Return [x, y] of the center of cell containing provided text 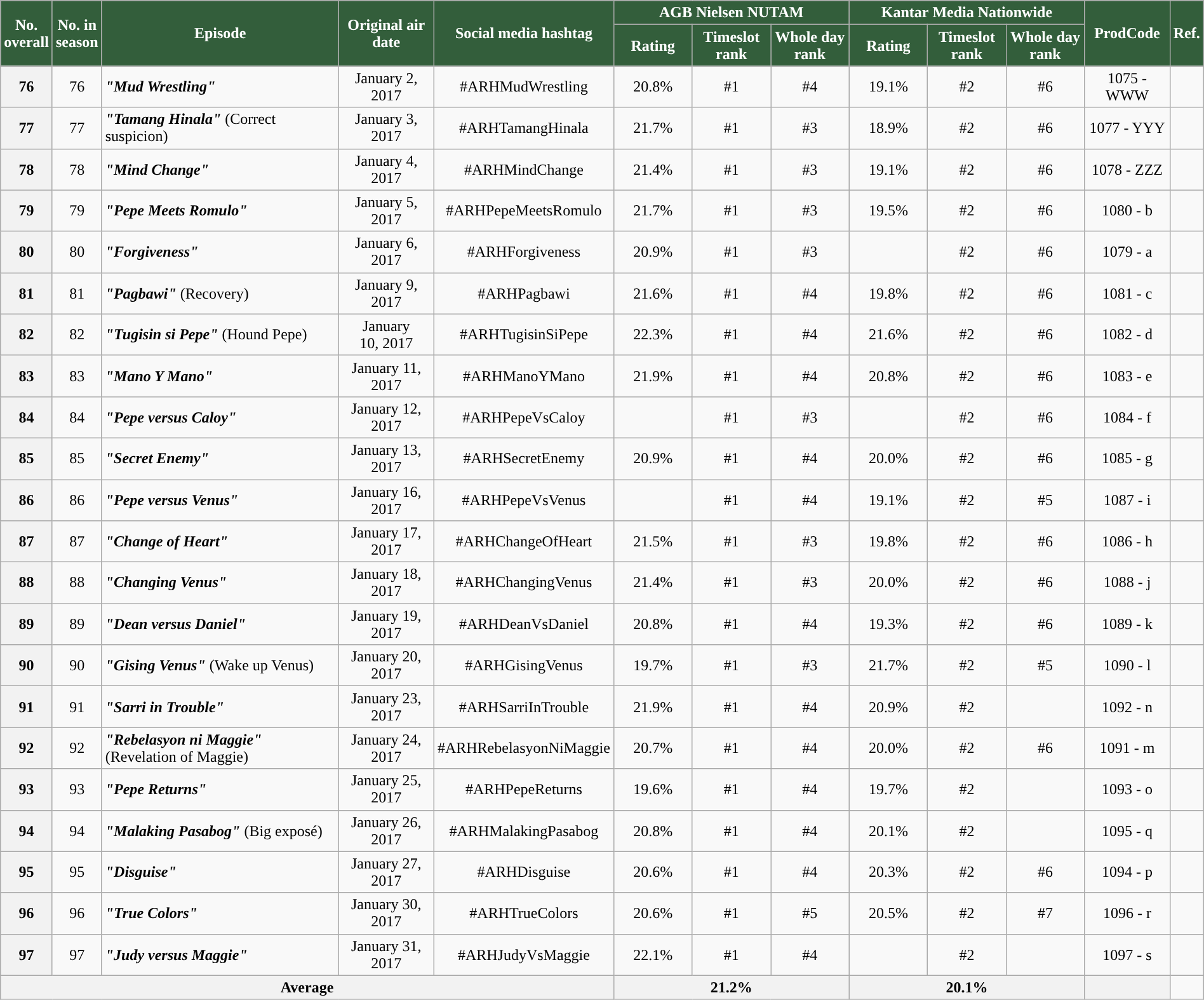
1082 - d [1127, 334]
January 9, 2017 [386, 294]
January 2, 2017 [386, 86]
January 19, 2017 [386, 624]
January 6, 2017 [386, 252]
January 13, 2017 [386, 459]
20.3% [888, 872]
#ARHDisguise [523, 872]
1095 - q [1127, 831]
18.9% [888, 128]
"Mano Y Mano" [220, 376]
"Pepe Meets Romulo" [220, 211]
#ARHChangingVenus [523, 583]
1084 - f [1127, 417]
19.3% [888, 624]
1086 - h [1127, 541]
21.2% [732, 987]
1079 - a [1127, 252]
#ARHMudWrestling [523, 86]
22.3% [653, 334]
January 10, 2017 [386, 334]
January 12, 2017 [386, 417]
"Forgiveness" [220, 252]
"Judy versus Maggie" [220, 954]
#ARHJudyVsMaggie [523, 954]
"Rebelasyon ni Maggie" (Revelation of Maggie) [220, 748]
Kantar Media Nationwide [967, 13]
#ARHSarriInTrouble [523, 706]
19.5% [888, 211]
22.1% [653, 954]
#ARHMindChange [523, 169]
No. inseason [77, 33]
"Pepe versus Caloy" [220, 417]
1091 - m [1127, 748]
Ref. [1186, 33]
January 30, 2017 [386, 914]
#ARHRebelasyonNiMaggie [523, 748]
January 18, 2017 [386, 583]
#ARHSecretEnemy [523, 459]
Episode [220, 33]
"Pepe Returns" [220, 789]
20.7% [653, 748]
#ARHTugisinSiPepe [523, 334]
"Dean versus Daniel" [220, 624]
#ARHDeanVsDaniel [523, 624]
January 20, 2017 [386, 666]
#7 [1045, 914]
"Tamang Hinala" (Correct suspicion) [220, 128]
#ARHPepeReturns [523, 789]
1075 - WWW [1127, 86]
1097 - s [1127, 954]
"Disguise" [220, 872]
#ARHManoYMano [523, 376]
January 5, 2017 [386, 211]
Social media hashtag [523, 33]
1081 - c [1127, 294]
January 27, 2017 [386, 872]
1078 - ZZZ [1127, 169]
1094 - p [1127, 872]
January 3, 2017 [386, 128]
"Pagbawi" (Recovery) [220, 294]
"Sarri in Trouble" [220, 706]
Average [307, 987]
20.5% [888, 914]
January 25, 2017 [386, 789]
#ARHForgiveness [523, 252]
21.5% [653, 541]
January 26, 2017 [386, 831]
1088 - j [1127, 583]
1089 - k [1127, 624]
"Tugisin si Pepe" (Hound Pepe) [220, 334]
ProdCode [1127, 33]
No.overall [27, 33]
1087 - i [1127, 499]
AGB Nielsen NUTAM [732, 13]
"Pepe versus Venus" [220, 499]
"True Colors" [220, 914]
1085 - g [1127, 459]
January 24, 2017 [386, 748]
#ARHGisingVenus [523, 666]
January 4, 2017 [386, 169]
"Change of Heart" [220, 541]
1080 - b [1127, 211]
#ARHPagbawi [523, 294]
#ARHChangeOfHeart [523, 541]
1083 - e [1127, 376]
#ARHTamangHinala [523, 128]
#ARHMalakingPasabog [523, 831]
1092 - n [1127, 706]
"Secret Enemy" [220, 459]
#ARHTrueColors [523, 914]
"Malaking Pasabog" (Big exposé) [220, 831]
January 17, 2017 [386, 541]
1090 - l [1127, 666]
19.6% [653, 789]
1093 - o [1127, 789]
1096 - r [1127, 914]
"Gising Venus" (Wake up Venus) [220, 666]
January 31, 2017 [386, 954]
"Mud Wrestling" [220, 86]
Original air date [386, 33]
#ARHPepeVsCaloy [523, 417]
January 11, 2017 [386, 376]
#ARHPepeVsVenus [523, 499]
January 16, 2017 [386, 499]
1077 - YYY [1127, 128]
#ARHPepeMeetsRomulo [523, 211]
"Changing Venus" [220, 583]
January 23, 2017 [386, 706]
"Mind Change" [220, 169]
